Search for the cell housing the specified text and yield its (x, y) center coordinate. 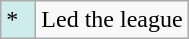
Led the league (112, 20)
* (18, 20)
